Output the [X, Y] coordinate of the center of the cell containing the given text.  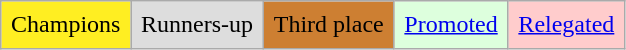
Runners-up [198, 25]
Relegated [566, 25]
Champions [66, 25]
Promoted [451, 25]
Third place [328, 25]
